Detect which cell encompasses the target text, then output its (X, Y) center coordinate. 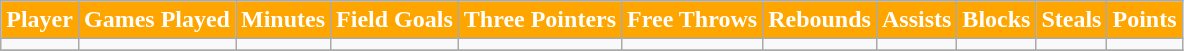
Minutes (284, 20)
Three Pointers (540, 20)
Free Throws (692, 20)
Field Goals (395, 20)
Assists (916, 20)
Rebounds (820, 20)
Points (1144, 20)
Blocks (996, 20)
Steals (1072, 20)
Player (40, 20)
Games Played (156, 20)
